Determine the (x, y) coordinate at the center of the cell enclosing the given text.  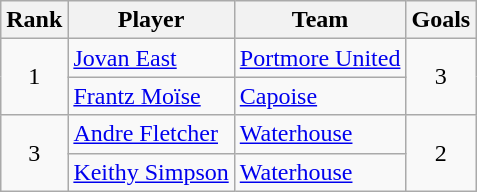
1 (34, 77)
Rank (34, 20)
Frantz Moïse (151, 96)
Portmore United (320, 58)
Team (320, 20)
2 (441, 153)
Goals (441, 20)
Capoise (320, 96)
Andre Fletcher (151, 134)
Jovan East (151, 58)
Keithy Simpson (151, 172)
Player (151, 20)
